Provide the [x, y] coordinate of the cell's center where the given text is located.  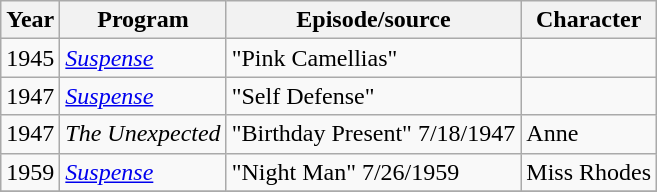
Anne [589, 134]
"Pink Camellias" [374, 58]
"Birthday Present" 7/18/1947 [374, 134]
Character [589, 20]
1959 [30, 172]
1945 [30, 58]
The Unexpected [143, 134]
Episode/source [374, 20]
"Self Defense" [374, 96]
Program [143, 20]
Year [30, 20]
"Night Man" 7/26/1959 [374, 172]
Miss Rhodes [589, 172]
